Identify which cell holds the provided text, then report its [X, Y] central coordinate. 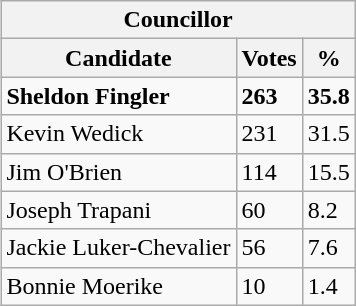
Bonnie Moerike [118, 286]
10 [269, 286]
56 [269, 248]
Councillor [178, 20]
Jackie Luker-Chevalier [118, 248]
% [328, 58]
15.5 [328, 172]
Joseph Trapani [118, 210]
7.6 [328, 248]
Jim O'Brien [118, 172]
1.4 [328, 286]
35.8 [328, 96]
60 [269, 210]
Candidate [118, 58]
31.5 [328, 134]
8.2 [328, 210]
Votes [269, 58]
Kevin Wedick [118, 134]
Sheldon Fingler [118, 96]
114 [269, 172]
231 [269, 134]
263 [269, 96]
